Capture the cell that displays the provided text and extract its (x, y) central coordinate. 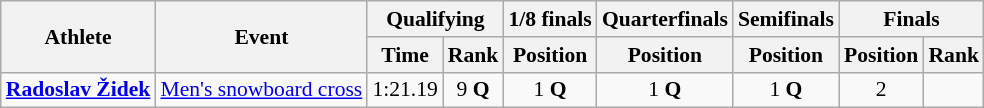
Athlete (78, 36)
1/8 finals (550, 19)
Qualifying (435, 19)
9 Q (474, 90)
Semifinals (786, 19)
Radoslav Židek (78, 90)
1:21.19 (404, 90)
Time (404, 55)
Quarterfinals (665, 19)
Finals (912, 19)
Men's snowboard cross (261, 90)
2 (881, 90)
Event (261, 36)
